Identify which cell holds the provided text, then report its [X, Y] central coordinate. 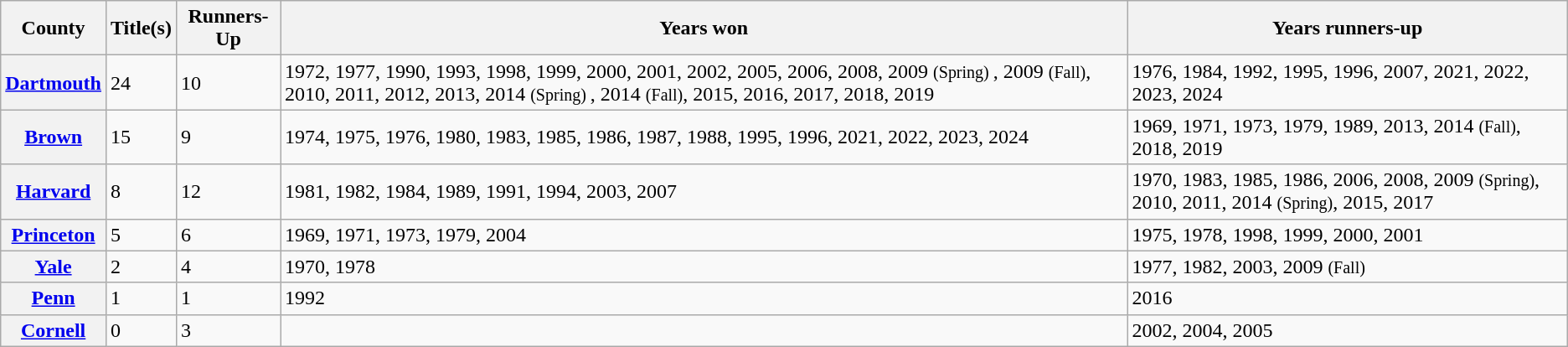
1981, 1982, 1984, 1989, 1991, 1994, 2003, 2007 [704, 191]
0 [141, 330]
1977, 1982, 2003, 2009 (Fall) [1347, 267]
1992 [704, 298]
5 [141, 235]
Dartmouth [54, 82]
Princeton [54, 235]
1975, 1978, 1998, 1999, 2000, 2001 [1347, 235]
Penn [54, 298]
Years runners-up [1347, 28]
Yale [54, 267]
2002, 2004, 2005 [1347, 330]
9 [228, 137]
County [54, 28]
15 [141, 137]
6 [228, 235]
Harvard [54, 191]
10 [228, 82]
1969, 1971, 1973, 1979, 1989, 2013, 2014 (Fall), 2018, 2019 [1347, 137]
1974, 1975, 1976, 1980, 1983, 1985, 1986, 1987, 1988, 1995, 1996, 2021, 2022, 2023, 2024 [704, 137]
1976, 1984, 1992, 1995, 1996, 2007, 2021, 2022, 2023, 2024 [1347, 82]
Title(s) [141, 28]
1970, 1978 [704, 267]
24 [141, 82]
Runners-Up [228, 28]
Brown [54, 137]
1970, 1983, 1985, 1986, 2006, 2008, 2009 (Spring), 2010, 2011, 2014 (Spring), 2015, 2017 [1347, 191]
12 [228, 191]
Cornell [54, 330]
1969, 1971, 1973, 1979, 2004 [704, 235]
2016 [1347, 298]
Years won [704, 28]
4 [228, 267]
3 [228, 330]
8 [141, 191]
2 [141, 267]
